Pinpoint the cell where the given text exists, returning its [X, Y] midpoint coordinate. 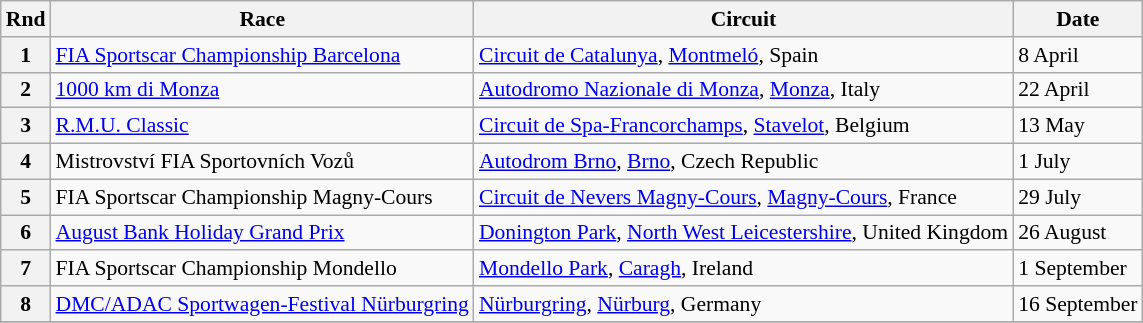
Autodrom Brno, Brno, Czech Republic [744, 162]
26 August [1078, 233]
13 May [1078, 126]
3 [26, 126]
Mistrovství FIA Sportovních Vozů [262, 162]
2 [26, 90]
8 April [1078, 55]
16 September [1078, 304]
22 April [1078, 90]
6 [26, 233]
FIA Sportscar Championship Mondello [262, 269]
Nürburgring, Nürburg, Germany [744, 304]
8 [26, 304]
29 July [1078, 197]
5 [26, 197]
Circuit de Catalunya, Montmeló, Spain [744, 55]
Circuit de Spa-Francorchamps, Stavelot, Belgium [744, 126]
Autodromo Nazionale di Monza, Monza, Italy [744, 90]
Rnd [26, 19]
4 [26, 162]
Race [262, 19]
Circuit [744, 19]
1 [26, 55]
7 [26, 269]
Donington Park, North West Leicestershire, United Kingdom [744, 233]
August Bank Holiday Grand Prix [262, 233]
DMC/ADAC Sportwagen-Festival Nürburgring [262, 304]
FIA Sportscar Championship Barcelona [262, 55]
1000 km di Monza [262, 90]
Date [1078, 19]
FIA Sportscar Championship Magny-Cours [262, 197]
1 September [1078, 269]
Mondello Park, Caragh, Ireland [744, 269]
Circuit de Nevers Magny-Cours, Magny-Cours, France [744, 197]
1 July [1078, 162]
R.M.U. Classic [262, 126]
